Output the (X, Y) coordinate of the center of the cell containing the given text.  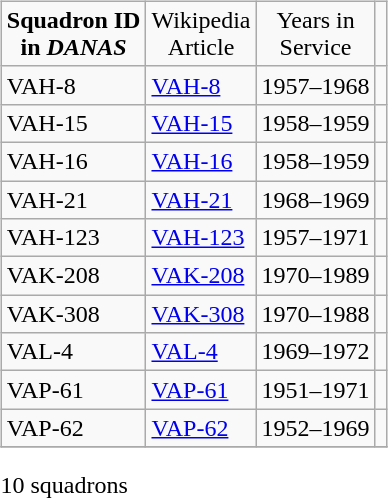
1957–1971 (316, 238)
1952–1969 (316, 428)
1951–1971 (316, 390)
1957–1968 (316, 85)
WikipediaArticle (201, 34)
Years inService (316, 34)
Squadron IDin DANAS (74, 34)
1970–1988 (316, 314)
1968–1969 (316, 199)
1970–1989 (316, 276)
1969–1972 (316, 352)
